Return [x, y] of the center of cell containing provided text 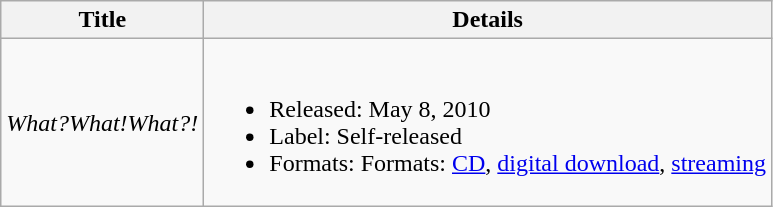
Details [488, 20]
Released: May 8, 2010Label: Self-releasedFormats: Formats: CD, digital download, streaming [488, 122]
Title [102, 20]
What?What!What?! [102, 122]
